Locate the cell with the specified text and output its (x, y) center coordinate. 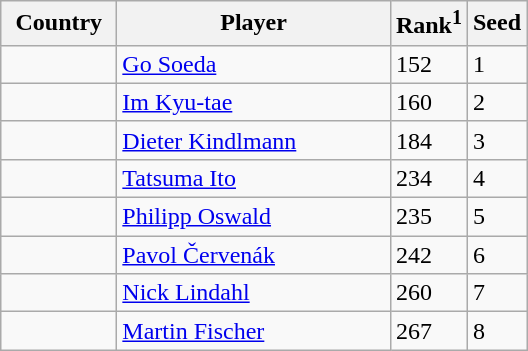
267 (428, 331)
235 (428, 217)
234 (428, 178)
Seed (496, 24)
Tatsuma Ito (254, 178)
152 (428, 64)
5 (496, 217)
184 (428, 140)
Country (59, 24)
Philipp Oswald (254, 217)
2 (496, 102)
Im Kyu-tae (254, 102)
Nick Lindahl (254, 293)
Rank1 (428, 24)
242 (428, 255)
Go Soeda (254, 64)
Martin Fischer (254, 331)
6 (496, 255)
160 (428, 102)
7 (496, 293)
260 (428, 293)
8 (496, 331)
1 (496, 64)
4 (496, 178)
Dieter Kindlmann (254, 140)
Pavol Červenák (254, 255)
Player (254, 24)
3 (496, 140)
